Pinpoint the cell where the given text exists, returning its [X, Y] midpoint coordinate. 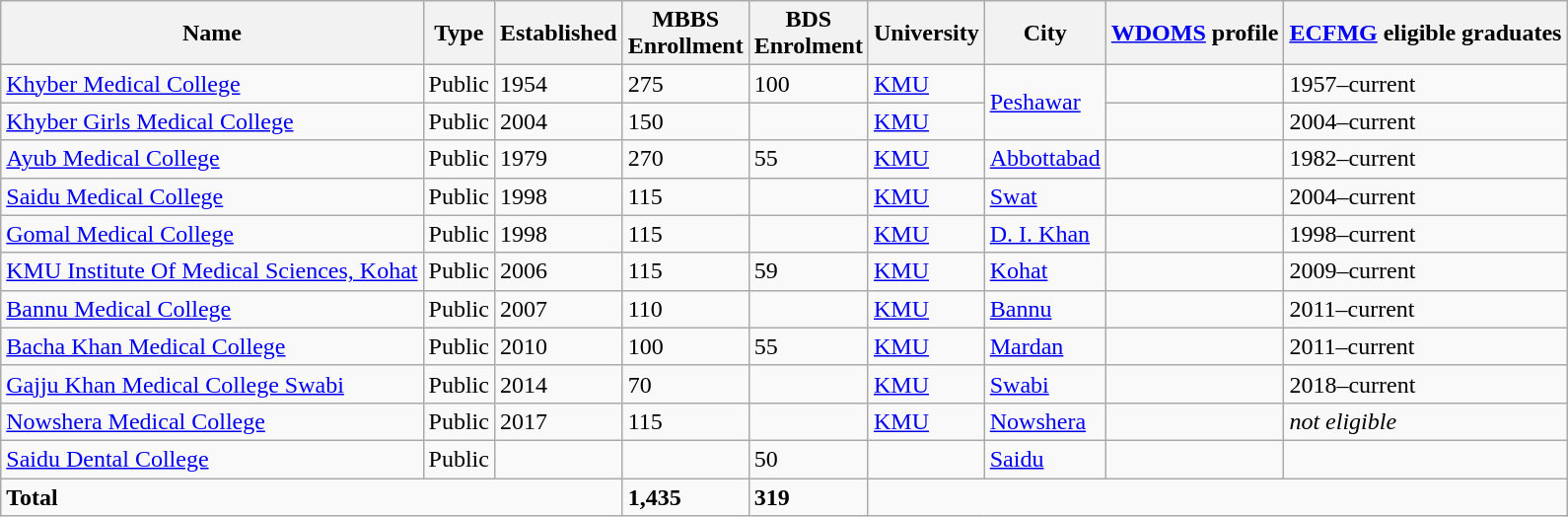
2007 [558, 309]
City [1045, 34]
Bacha Khan Medical College [212, 346]
Established [558, 34]
1979 [558, 159]
WDOMS profile [1195, 34]
50 [809, 459]
Ayub Medical College [212, 159]
Total [312, 496]
2004 [558, 121]
2010 [558, 346]
1957–current [1426, 84]
Nowshera Medical College [212, 421]
2017 [558, 421]
Type [459, 34]
D. I. Khan [1045, 234]
not eligible [1426, 421]
Nowshera [1045, 421]
Peshawar [1045, 103]
1,435 [685, 496]
2014 [558, 384]
275 [685, 84]
Saidu [1045, 459]
Swabi [1045, 384]
Bannu [1045, 309]
2018–current [1426, 384]
1998–current [1426, 234]
Khyber Medical College [212, 84]
MBBSEnrollment [685, 34]
2006 [558, 271]
Kohat [1045, 271]
Abbottabad [1045, 159]
ECFMG eligible graduates [1426, 34]
Gajju Khan Medical College Swabi [212, 384]
59 [809, 271]
KMU Institute Of Medical Sciences, Kohat [212, 271]
Saidu Dental College [212, 459]
110 [685, 309]
Gomal Medical College [212, 234]
2009–current [1426, 271]
University [926, 34]
270 [685, 159]
1982–current [1426, 159]
319 [809, 496]
Name [212, 34]
Mardan [1045, 346]
70 [685, 384]
Khyber Girls Medical College [212, 121]
150 [685, 121]
Swat [1045, 196]
Bannu Medical College [212, 309]
BDSEnrolment [809, 34]
1954 [558, 84]
Saidu Medical College [212, 196]
